Detect which cell encompasses the target text, then output its [X, Y] center coordinate. 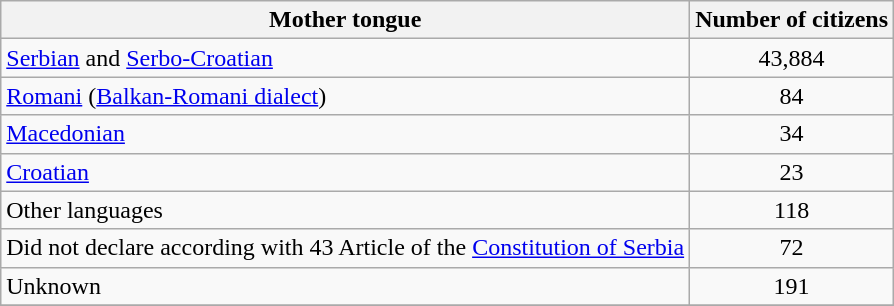
Romani (Balkan-Romani dialect) [346, 96]
43,884 [792, 58]
Macedonian [346, 134]
118 [792, 210]
84 [792, 96]
Number of citizens [792, 20]
Unknown [346, 286]
23 [792, 172]
72 [792, 248]
34 [792, 134]
Croatian [346, 172]
Mother tongue [346, 20]
Serbian and Serbo-Croatian [346, 58]
191 [792, 286]
Did not declare according with 43 Article of the Constitution of Serbia [346, 248]
Other languages [346, 210]
